Provide the [X, Y] coordinate of the cell's center where the given text is located.  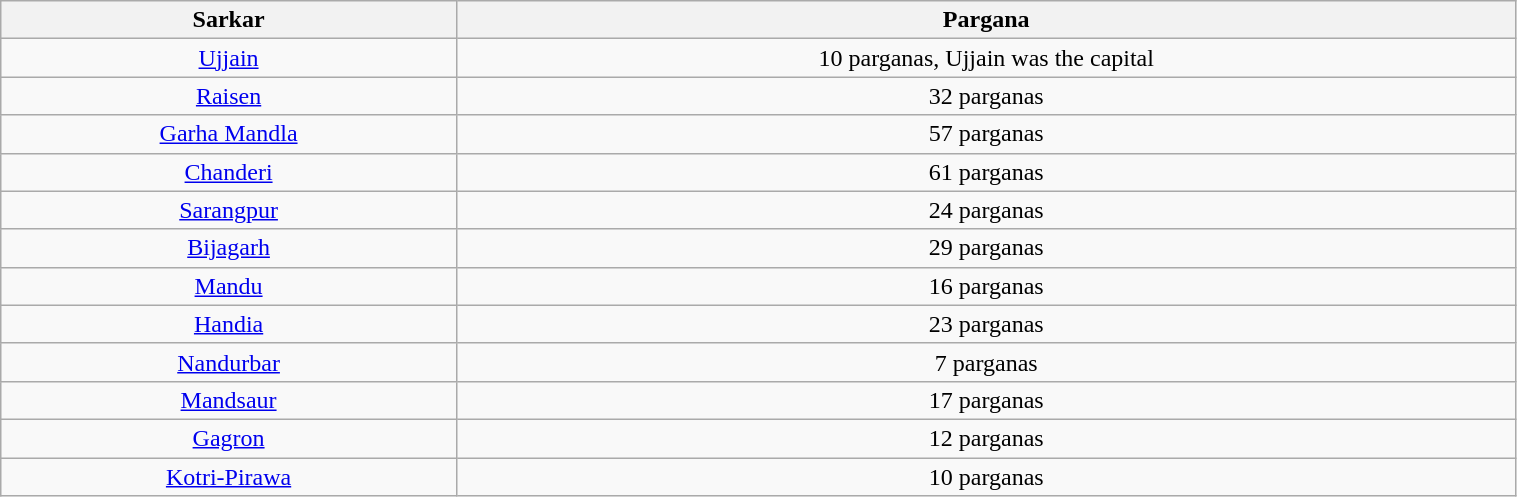
16 parganas [986, 286]
57 parganas [986, 134]
10 parganas [986, 477]
24 parganas [986, 210]
Pargana [986, 20]
61 parganas [986, 172]
Sarkar [229, 20]
7 parganas [986, 362]
17 parganas [986, 400]
Kotri-Pirawa [229, 477]
Sarangpur [229, 210]
Bijagarh [229, 248]
Ujjain [229, 58]
32 parganas [986, 96]
Gagron [229, 438]
Handia [229, 324]
Garha Mandla [229, 134]
Nandurbar [229, 362]
12 parganas [986, 438]
Mandsaur [229, 400]
Mandu [229, 286]
Raisen [229, 96]
Chanderi [229, 172]
23 parganas [986, 324]
29 parganas [986, 248]
10 parganas, Ujjain was the capital [986, 58]
